Output the (x, y) coordinate of the center of the cell containing the given text.  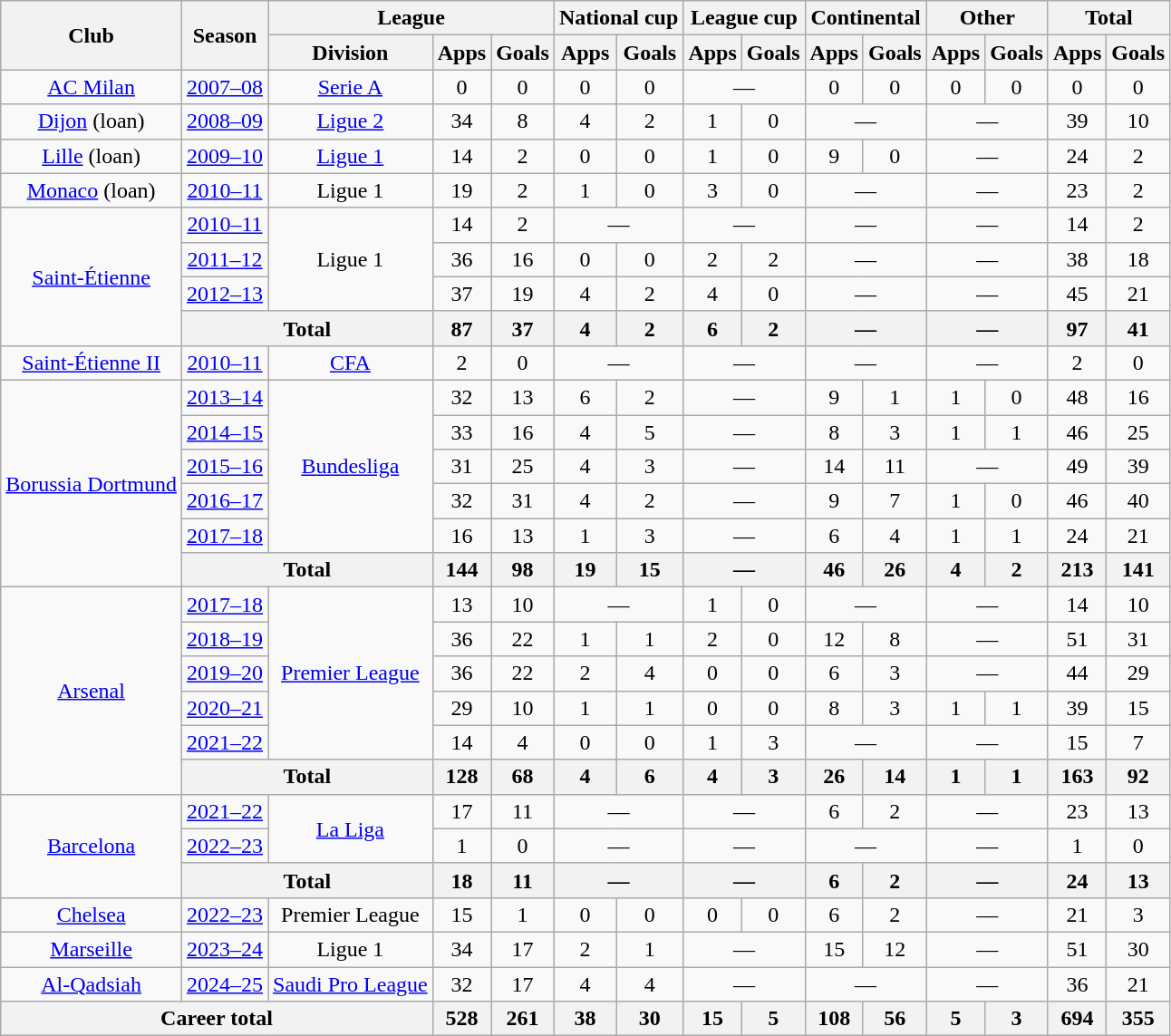
48 (1077, 397)
Other (987, 18)
2009–10 (225, 156)
Saudi Pro League (351, 983)
49 (1077, 467)
92 (1138, 777)
2019–20 (225, 673)
La Liga (351, 828)
44 (1077, 673)
Barcelona (92, 846)
Saint-Étienne (92, 276)
CFA (351, 363)
141 (1138, 570)
2023–24 (225, 949)
Season (225, 35)
97 (1077, 328)
40 (1138, 501)
Division (351, 53)
2020–21 (225, 708)
Bundesliga (351, 466)
2016–17 (225, 501)
2024–25 (225, 983)
261 (523, 1019)
Saint-Étienne II (92, 363)
68 (523, 777)
Dijon (loan) (92, 121)
2011–12 (225, 259)
213 (1077, 570)
Borussia Dortmund (92, 483)
National cup (618, 18)
2015–16 (225, 467)
Continental (866, 18)
Chelsea (92, 915)
2018–19 (225, 639)
2008–09 (225, 121)
98 (523, 570)
League cup (744, 18)
87 (461, 328)
2014–15 (225, 432)
Club (92, 35)
2012–13 (225, 294)
League (411, 18)
355 (1138, 1019)
Lille (loan) (92, 156)
2013–14 (225, 397)
694 (1077, 1019)
2007–08 (225, 87)
56 (895, 1019)
528 (461, 1019)
33 (461, 432)
Al-Qadsiah (92, 983)
163 (1077, 777)
AC Milan (92, 87)
144 (461, 570)
45 (1077, 294)
Career total (217, 1019)
Monaco (loan) (92, 190)
Ligue 2 (351, 121)
Arsenal (92, 691)
108 (834, 1019)
128 (461, 777)
41 (1138, 328)
Serie A (351, 87)
Marseille (92, 949)
